Return the [X, Y] coordinate for the center point of the cell that contains the specified text.  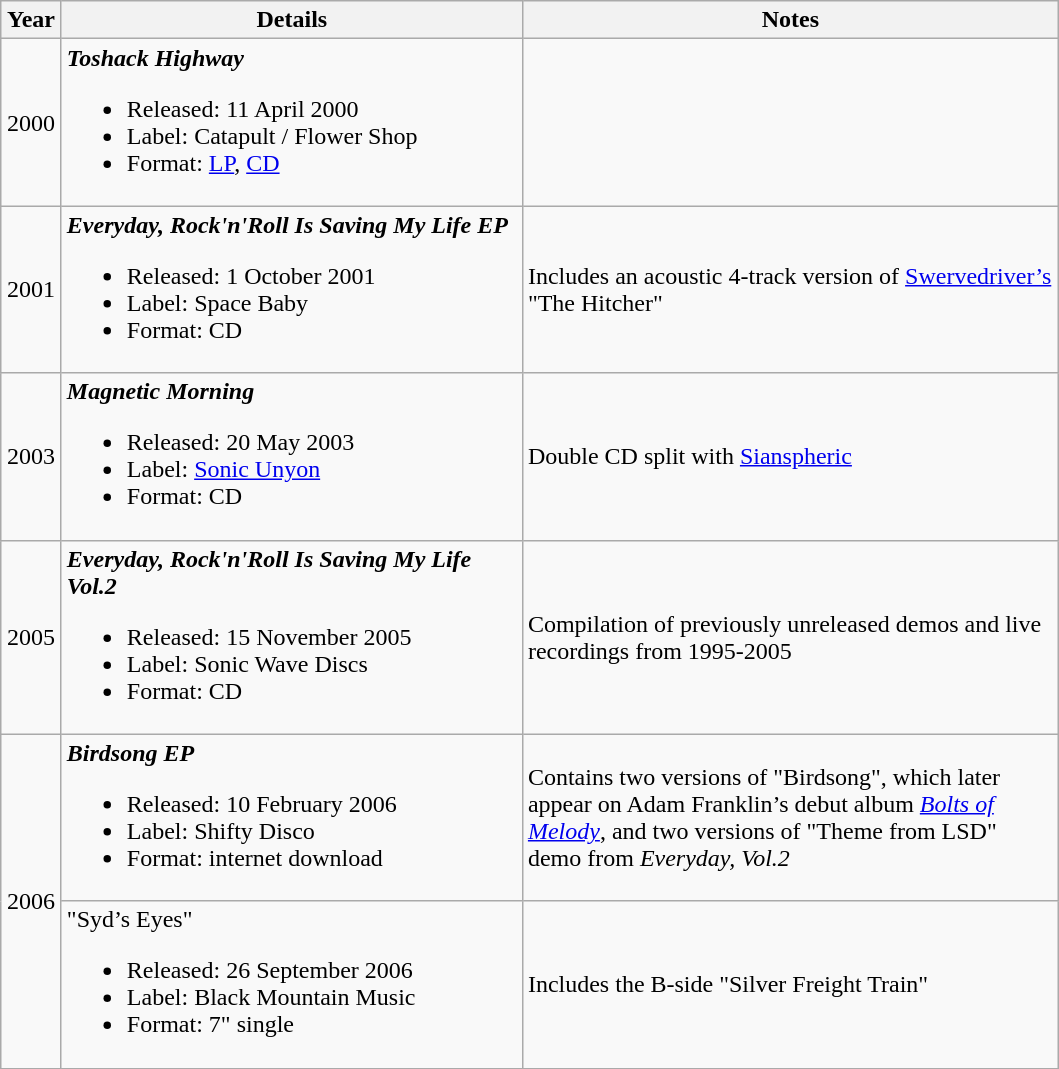
"Syd’s Eyes"Released: 26 September 2006Label: Black Mountain MusicFormat: 7" single [292, 984]
2005 [32, 637]
Details [292, 20]
Compilation of previously unreleased demos and live recordings from 1995-2005 [790, 637]
Everyday, Rock'n'Roll Is Saving My Life EPReleased: 1 October 2001Label: Space BabyFormat: CD [292, 290]
Birdsong EPReleased: 10 February 2006Label: Shifty DiscoFormat: internet download [292, 818]
2003 [32, 456]
2000 [32, 122]
Includes the B-side "Silver Freight Train" [790, 984]
Notes [790, 20]
Year [32, 20]
Toshack HighwayReleased: 11 April 2000Label: Catapult / Flower ShopFormat: LP, CD [292, 122]
Magnetic MorningReleased: 20 May 2003Label: Sonic UnyonFormat: CD [292, 456]
2001 [32, 290]
Includes an acoustic 4-track version of Swervedriver’s "The Hitcher" [790, 290]
Double CD split with Sianspheric [790, 456]
Everyday, Rock'n'Roll Is Saving My Life Vol.2Released: 15 November 2005Label: Sonic Wave DiscsFormat: CD [292, 637]
2006 [32, 901]
